Return (X, Y) of the center of cell containing provided text 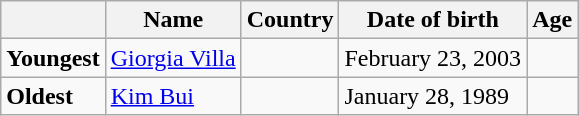
Date of birth (433, 20)
Oldest (53, 96)
Name (173, 20)
February 23, 2003 (433, 58)
Country (290, 20)
Age (552, 20)
Kim Bui (173, 96)
January 28, 1989 (433, 96)
Youngest (53, 58)
Giorgia Villa (173, 58)
